Capture the cell that displays the provided text and extract its (x, y) central coordinate. 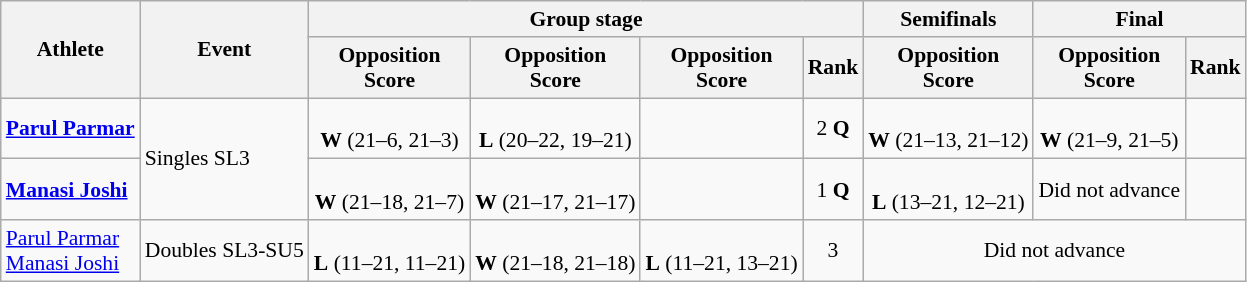
L (20–22, 19–21) (555, 128)
W (21–18, 21–18) (555, 250)
Event (224, 50)
1 Q (834, 190)
Final (1139, 19)
L (11–21, 13–21) (721, 250)
Manasi Joshi (70, 190)
W (21–13, 21–12) (948, 128)
2 Q (834, 128)
W (21–18, 21–7) (390, 190)
Group stage (586, 19)
L (13–21, 12–21) (948, 190)
L (11–21, 11–21) (390, 250)
Parul Parmar (70, 128)
3 (834, 250)
Doubles SL3-SU5 (224, 250)
W (21–6, 21–3) (390, 128)
Singles SL3 (224, 159)
W (21–17, 21–17) (555, 190)
Semifinals (948, 19)
Athlete (70, 50)
W (21–9, 21–5) (1109, 128)
Parul ParmarManasi Joshi (70, 250)
